Detect which cell encompasses the target text, then output its (X, Y) center coordinate. 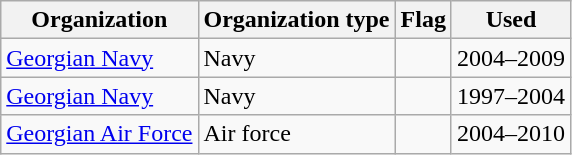
1997–2004 (510, 96)
Organization (100, 20)
Georgian Air Force (100, 134)
2004–2010 (510, 134)
Flag (423, 20)
Organization type (296, 20)
Air force (296, 134)
Used (510, 20)
2004–2009 (510, 58)
